Detect which cell encompasses the target text, then output its (X, Y) center coordinate. 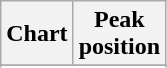
Chart (37, 34)
Peakposition (119, 34)
